Search for the cell housing the specified text and yield its (x, y) center coordinate. 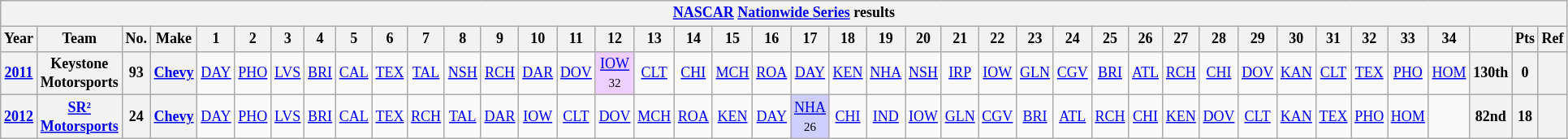
12 (615, 39)
IRP (960, 73)
22 (997, 39)
Keystone Motorsports (80, 73)
82nd (1491, 117)
0 (1525, 73)
10 (538, 39)
Ref (1553, 39)
11 (577, 39)
5 (354, 39)
SR² Motorsports (80, 117)
6 (390, 39)
30 (1296, 39)
25 (1110, 39)
2011 (19, 73)
130th (1491, 73)
Year (19, 39)
1 (216, 39)
17 (810, 39)
IOW32 (615, 73)
21 (960, 39)
Team (80, 39)
23 (1035, 39)
2012 (19, 117)
26 (1146, 39)
33 (1408, 39)
27 (1181, 39)
No. (136, 39)
Pts (1525, 39)
20 (924, 39)
9 (500, 39)
NASCAR Nationwide Series results (784, 13)
28 (1219, 39)
15 (732, 39)
16 (771, 39)
8 (463, 39)
7 (426, 39)
32 (1369, 39)
29 (1258, 39)
2 (253, 39)
NHA (886, 73)
19 (886, 39)
34 (1449, 39)
Make (174, 39)
NHA26 (810, 117)
4 (320, 39)
13 (654, 39)
3 (287, 39)
14 (693, 39)
IND (886, 117)
31 (1333, 39)
93 (136, 73)
